From the cell containing the given text, extract its center point as [X, Y] coordinate. 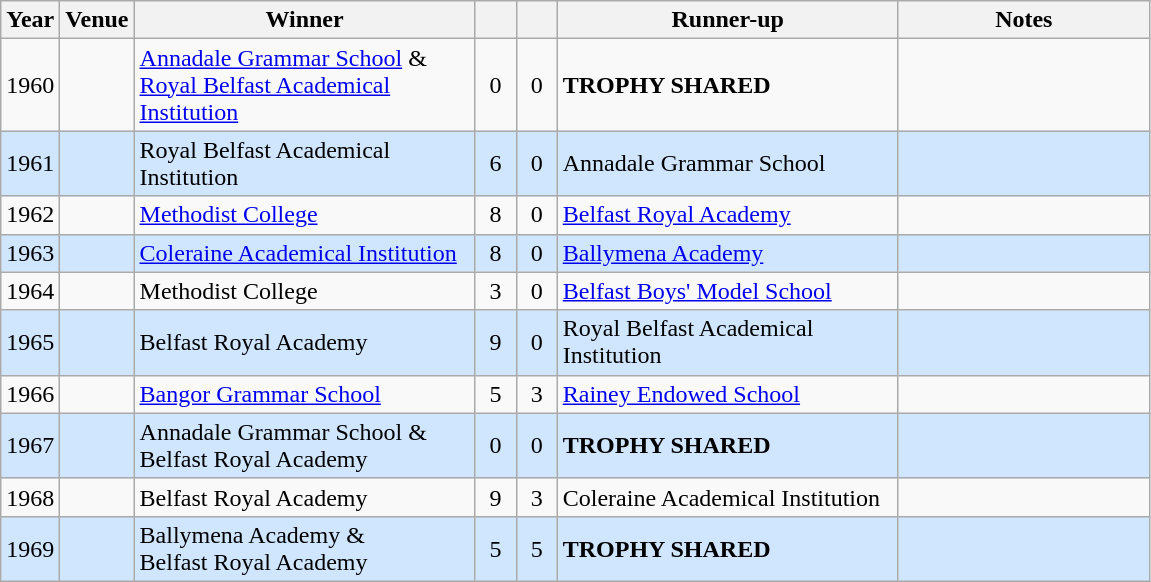
1966 [30, 394]
Annadale Grammar School &Royal Belfast Academical Institution [304, 85]
1968 [30, 497]
Belfast Boys' Model School [728, 291]
Bangor Grammar School [304, 394]
1967 [30, 446]
Annadale Grammar School [728, 164]
Winner [304, 20]
1963 [30, 253]
Ballymena Academy &Belfast Royal Academy [304, 548]
Annadale Grammar School &Belfast Royal Academy [304, 446]
Rainey Endowed School [728, 394]
Venue [97, 20]
Runner-up [728, 20]
1965 [30, 342]
1969 [30, 548]
Year [30, 20]
1961 [30, 164]
Ballymena Academy [728, 253]
6 [496, 164]
1964 [30, 291]
1960 [30, 85]
1962 [30, 215]
Notes [1024, 20]
